From the cell containing the given text, extract its center point as [x, y] coordinate. 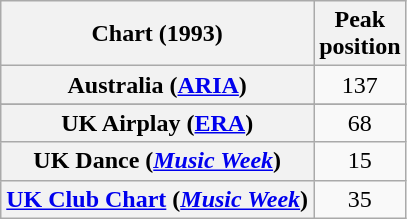
UK Airplay (ERA) [158, 123]
35 [360, 199]
UK Dance (Music Week) [158, 161]
Chart (1993) [158, 34]
Peakposition [360, 34]
UK Club Chart (Music Week) [158, 199]
Australia (ARIA) [158, 85]
68 [360, 123]
137 [360, 85]
15 [360, 161]
